From the cell containing the given text, extract its center point as (x, y) coordinate. 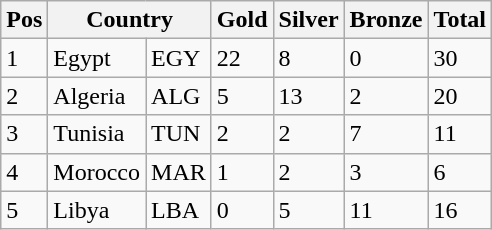
6 (460, 172)
Total (460, 20)
16 (460, 210)
Tunisia (97, 134)
Bronze (386, 20)
Country (130, 20)
Egypt (97, 58)
30 (460, 58)
Silver (308, 20)
22 (242, 58)
Libya (97, 210)
Pos (24, 20)
13 (308, 96)
4 (24, 172)
Gold (242, 20)
LBA (179, 210)
20 (460, 96)
ALG (179, 96)
8 (308, 58)
MAR (179, 172)
7 (386, 134)
TUN (179, 134)
EGY (179, 58)
Algeria (97, 96)
Morocco (97, 172)
